Provide the [X, Y] coordinate of the cell's center where the given text is located.  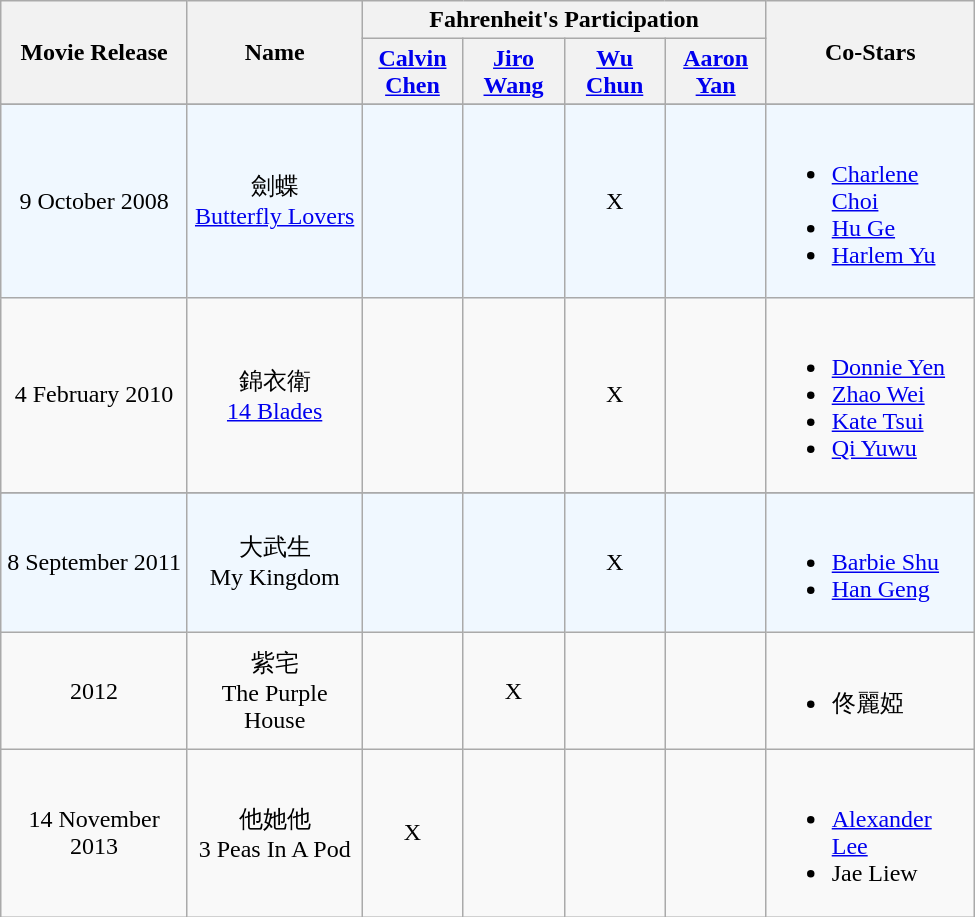
9 October 2008 [94, 201]
2012 [94, 691]
Alexander LeeJae Liew [870, 834]
Name [274, 52]
Barbie ShuHan Geng [870, 562]
8 September 2011 [94, 562]
Aaron Yan [716, 72]
Jiro Wang [514, 72]
Movie Release [94, 52]
Calvin Chen [412, 72]
錦衣衛 14 Blades [274, 395]
14 November 2013 [94, 834]
Donnie YenZhao WeiKate TsuiQi Yuwu [870, 395]
Wu Chun [614, 72]
4 February 2010 [94, 395]
佟麗婭 [870, 691]
Fahrenheit's Participation [564, 20]
他她他 3 Peas In A Pod [274, 834]
大武生 My Kingdom [274, 562]
Co-Stars [870, 52]
紫宅 The Purple House [274, 691]
劍蝶 Butterfly Lovers [274, 201]
Charlene ChoiHu GeHarlem Yu [870, 201]
